For the text-containing cell, return its midpoint in (x, y) coordinate format. 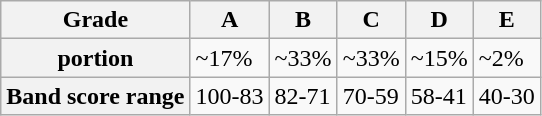
Band score range (96, 96)
~2% (506, 58)
~17% (230, 58)
82-71 (303, 96)
C (371, 20)
A (230, 20)
D (439, 20)
58-41 (439, 96)
E (506, 20)
Grade (96, 20)
portion (96, 58)
70-59 (371, 96)
B (303, 20)
~15% (439, 58)
40-30 (506, 96)
100-83 (230, 96)
